Find where the given text appears and provide that cell's center as (x, y) coordinate. 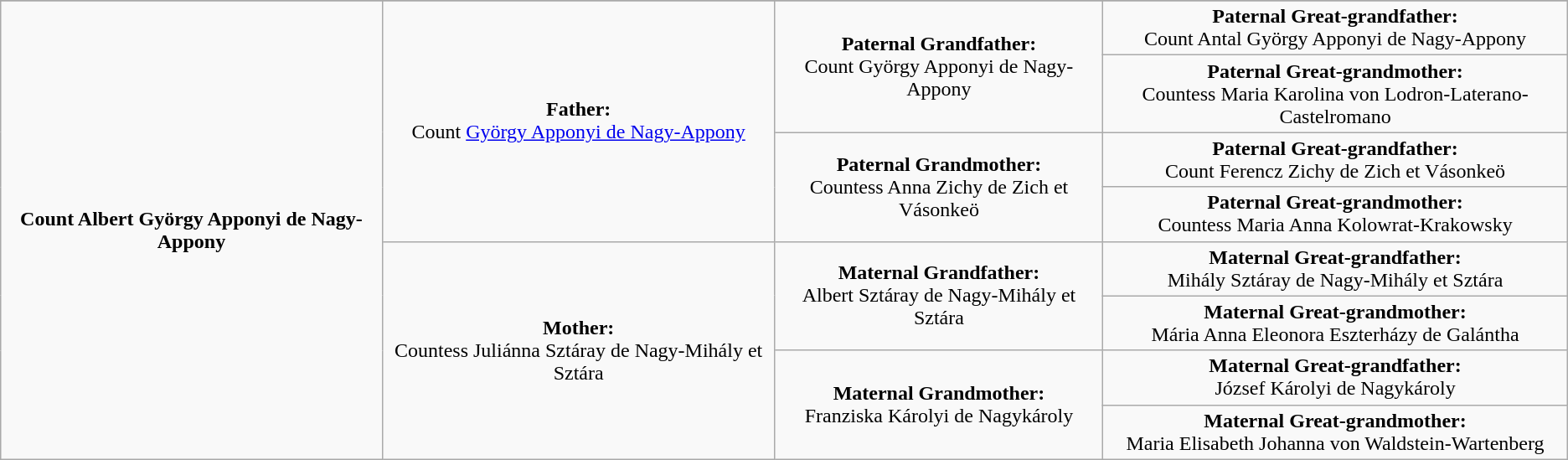
Maternal Great-grandmother:Mária Anna Eleonora Eszterházy de Galántha (1335, 323)
Maternal Great-grandfather:Mihály Sztáray de Nagy-Mihály et Sztára (1335, 268)
Paternal Great-grandmother:Countess Maria Anna Kolowrat-Krakowsky (1335, 214)
Maternal Grandmother:Franziska Károlyi de Nagykároly (939, 405)
Maternal Great-grandmother:Maria Elisabeth Johanna von Waldstein-Wartenberg (1335, 432)
Count Albert György Apponyi de Nagy-Appony (191, 230)
Paternal Great-grandfather:Count Ferencz Zichy de Zich et Vásonkeö (1335, 159)
Mother:Countess Juliánna Sztáray de Nagy-Mihály et Sztára (578, 350)
Maternal Grandfather:Albert Sztáray de Nagy-Mihály et Sztára (939, 296)
Paternal Great-grandfather:Count Antal György Apponyi de Nagy-Appony (1335, 28)
Paternal Great-grandmother:Countess Maria Karolina von Lodron-Laterano-Castelromano (1335, 94)
Maternal Great-grandfather:József Károlyi de Nagykároly (1335, 377)
Paternal Grandmother:Countess Anna Zichy de Zich et Vásonkeö (939, 187)
Father:Count György Apponyi de Nagy-Appony (578, 121)
Paternal Grandfather:Count György Apponyi de Nagy-Appony (939, 67)
